Return the [X, Y] coordinate for the center point of the cell that contains the specified text.  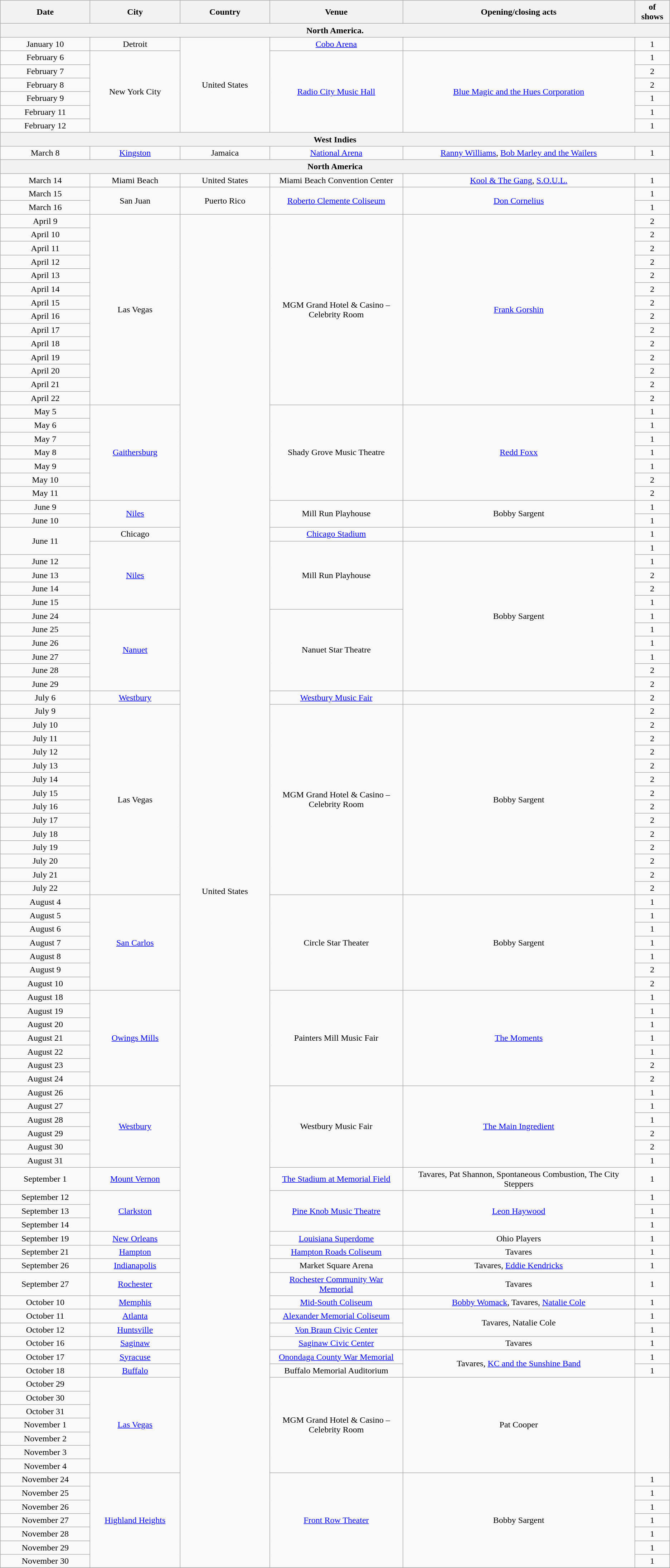
Redd Foxx [519, 453]
Nanuet [135, 650]
September 1 [45, 1179]
Hampton [135, 1252]
August 19 [45, 1011]
April 9 [45, 221]
July 14 [45, 779]
New Orleans [135, 1238]
San Juan [135, 201]
August 6 [45, 929]
Pat Cooper [519, 1425]
October 16 [45, 1343]
February 7 [45, 71]
Cobo Arena [336, 44]
City [135, 12]
September 13 [45, 1211]
September 19 [45, 1238]
New York City [135, 92]
August 4 [45, 902]
July 19 [45, 847]
February 8 [45, 85]
October 31 [45, 1411]
April 15 [45, 303]
Louisiana Superdome [336, 1238]
August 24 [45, 1079]
November 27 [45, 1520]
San Carlos [135, 943]
April 13 [45, 275]
August 31 [45, 1161]
February 12 [45, 126]
Front Row Theater [336, 1520]
Tavares, Natalie Cole [519, 1323]
July 13 [45, 766]
March 15 [45, 194]
Rochester Community War Memorial [336, 1284]
August 27 [45, 1106]
August 20 [45, 1024]
June 25 [45, 630]
Mid-South Coliseum [336, 1303]
Indianapolis [135, 1265]
June 12 [45, 561]
Owings Mills [135, 1038]
Venue [336, 12]
September 14 [45, 1225]
The Stadium at Memorial Field [336, 1179]
July 11 [45, 738]
March 16 [45, 207]
August 22 [45, 1051]
July 9 [45, 711]
Rochester [135, 1284]
May 8 [45, 453]
Shady Grove Music Theatre [336, 453]
November 3 [45, 1452]
July 20 [45, 861]
Buffalo Memorial Auditorium [336, 1371]
July 10 [45, 725]
October 18 [45, 1371]
July 17 [45, 820]
September 21 [45, 1252]
February 11 [45, 112]
August 21 [45, 1038]
November 24 [45, 1479]
June 11 [45, 541]
June 27 [45, 657]
Chicago [135, 534]
August 9 [45, 970]
November 30 [45, 1561]
Frank Gorshin [519, 310]
April 18 [45, 343]
Von Braun Civic Center [336, 1330]
September 27 [45, 1284]
Blue Magic and the Hues Corporation [519, 92]
June 15 [45, 602]
June 24 [45, 616]
Ranny Williams, Bob Marley and the Wailers [519, 153]
Circle Star Theater [336, 943]
Buffalo [135, 1371]
January 10 [45, 44]
Roberto Clemente Coliseum [336, 201]
June 9 [45, 507]
May 6 [45, 425]
July 6 [45, 698]
October 30 [45, 1398]
National Arena [336, 153]
Memphis [135, 1303]
June 13 [45, 575]
August 7 [45, 943]
June 10 [45, 521]
October 12 [45, 1330]
March 8 [45, 153]
November 28 [45, 1534]
April 19 [45, 357]
October 29 [45, 1384]
June 26 [45, 643]
Opening/closing acts [519, 12]
November 25 [45, 1493]
September 26 [45, 1265]
Detroit [135, 44]
Atlanta [135, 1316]
of shows [652, 12]
April 17 [45, 330]
Painters Mill Music Fair [336, 1038]
April 12 [45, 262]
Onondaga County War Memorial [336, 1357]
November 26 [45, 1506]
July 12 [45, 752]
July 16 [45, 806]
Highland Heights [135, 1520]
Kingston [135, 153]
Don Cornelius [519, 201]
September 12 [45, 1197]
Jamaica [225, 153]
August 23 [45, 1065]
November 4 [45, 1466]
Tavares, KC and the Sunshine Band [519, 1364]
Syracuse [135, 1357]
Clarkston [135, 1211]
The Main Ingredient [519, 1127]
April 14 [45, 289]
July 18 [45, 834]
May 10 [45, 480]
June 14 [45, 588]
October 17 [45, 1357]
Tavares, Eddie Kendricks [519, 1265]
July 21 [45, 875]
August 28 [45, 1120]
August 18 [45, 997]
Miami Beach Convention Center [336, 180]
June 29 [45, 684]
Puerto Rico [225, 201]
Tavares, Pat Shannon, Spontaneous Combustion, The City Steppers [519, 1179]
February 9 [45, 98]
Kool & The Gang, S.O.U.L. [519, 180]
May 11 [45, 493]
April 20 [45, 371]
August 10 [45, 983]
Nanuet Star Theatre [336, 650]
Radio City Music Hall [336, 92]
October 11 [45, 1316]
Chicago Stadium [336, 534]
April 10 [45, 235]
July 15 [45, 793]
Leon Haywood [519, 1211]
November 29 [45, 1548]
Hampton Roads Coliseum [336, 1252]
Alexander Memorial Coliseum [336, 1316]
Miami Beach [135, 180]
February 6 [45, 58]
May 7 [45, 439]
July 22 [45, 888]
Pine Knob Music Theatre [336, 1211]
Ohio Players [519, 1238]
The Moments [519, 1038]
North America. [335, 30]
April 21 [45, 384]
Bobby Womack, Tavares, Natalie Cole [519, 1303]
August 8 [45, 956]
Market Square Arena [336, 1265]
August 29 [45, 1133]
August 5 [45, 915]
Country [225, 12]
May 5 [45, 412]
April 22 [45, 398]
June 28 [45, 670]
Huntsville [135, 1330]
November 2 [45, 1438]
October 10 [45, 1303]
November 1 [45, 1425]
Gaithersburg [135, 453]
West Indies [335, 139]
Date [45, 12]
Mount Vernon [135, 1179]
May 9 [45, 466]
August 26 [45, 1093]
August 30 [45, 1147]
March 14 [45, 180]
April 11 [45, 248]
April 16 [45, 316]
North America [335, 166]
Saginaw [135, 1343]
Saginaw Civic Center [336, 1343]
